Search for the cell housing the specified text and yield its [X, Y] center coordinate. 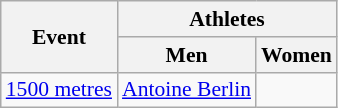
Women [296, 55]
Antoine Berlin [186, 90]
Event [59, 36]
Athletes [227, 19]
Men [186, 55]
1500 metres [59, 90]
